Pinpoint the cell where the given text exists, returning its (X, Y) midpoint coordinate. 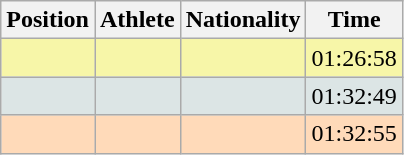
Athlete (137, 20)
Nationality (243, 20)
Position (48, 20)
01:26:58 (354, 58)
01:32:49 (354, 96)
01:32:55 (354, 134)
Time (354, 20)
